Detect which cell encompasses the target text, then output its (x, y) center coordinate. 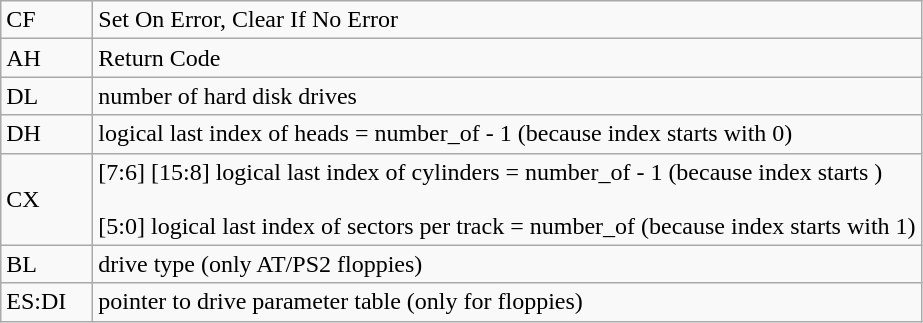
Set On Error, Clear If No Error (507, 20)
BL (47, 264)
DH (47, 134)
logical last index of heads = number_of - 1 (because index starts with 0) (507, 134)
drive type (only AT/PS2 floppies) (507, 264)
Return Code (507, 58)
DL (47, 96)
ES:DI (47, 302)
number of hard disk drives (507, 96)
CX (47, 199)
CF (47, 20)
AH (47, 58)
pointer to drive parameter table (only for floppies) (507, 302)
